Scan for the cell matching the given text and deliver its [x, y] coordinate at center. 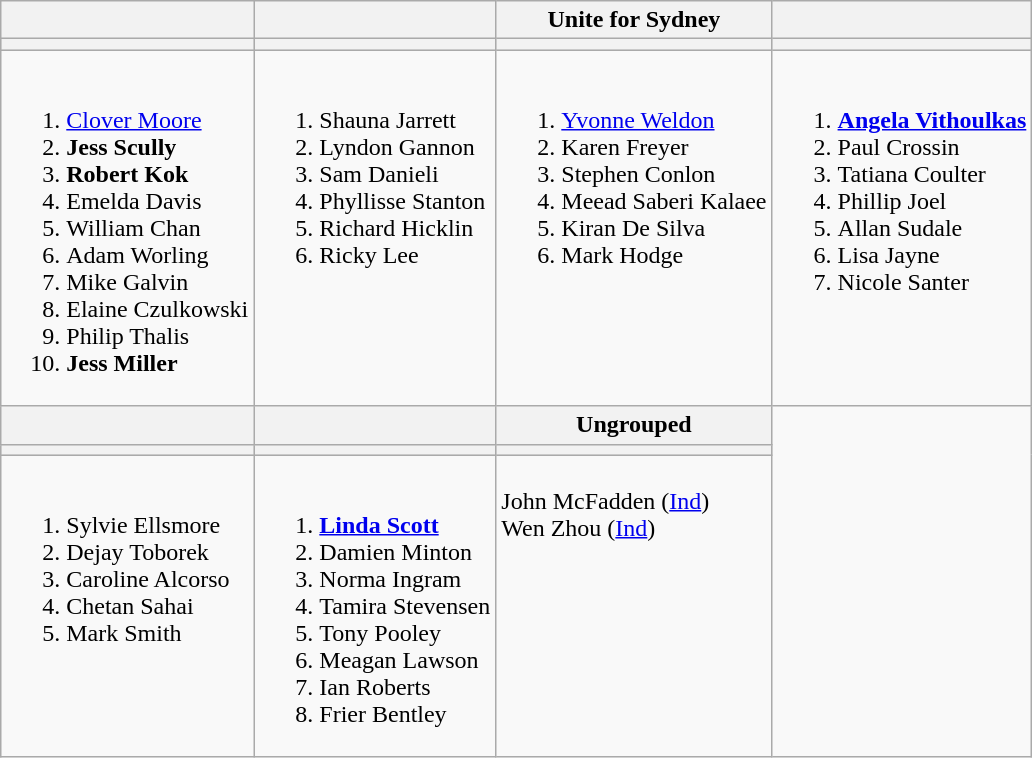
Sylvie EllsmoreDejay ToborekCaroline AlcorsoChetan SahaiMark Smith [128, 606]
Unite for Sydney [634, 20]
Angela VithoulkasPaul CrossinTatiana CoulterPhillip JoelAllan SudaleLisa JayneNicole Santer [902, 228]
Ungrouped [634, 425]
Shauna JarrettLyndon GannonSam DanieliPhyllisse StantonRichard HicklinRicky Lee [375, 228]
Clover MooreJess ScullyRobert KokEmelda DavisWilliam ChanAdam WorlingMike GalvinElaine CzulkowskiPhilip ThalisJess Miller [128, 228]
Yvonne WeldonKaren FreyerStephen ConlonMeead Saberi KalaeeKiran De SilvaMark Hodge [634, 228]
Linda ScottDamien MintonNorma IngramTamira StevensenTony PooleyMeagan LawsonIan RobertsFrier Bentley [375, 606]
John McFadden (Ind) Wen Zhou (Ind) [634, 606]
